For the text-containing cell, return its midpoint in (X, Y) coordinate format. 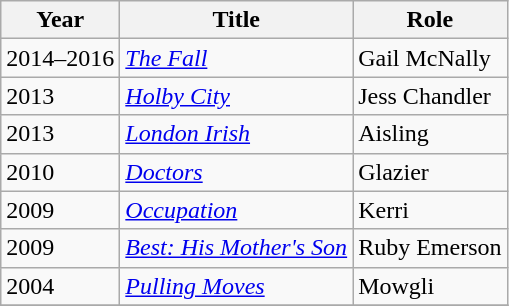
Year (60, 20)
Title (236, 20)
2004 (60, 286)
Best: His Mother's Son (236, 248)
2014–2016 (60, 58)
Jess Chandler (430, 96)
Holby City (236, 96)
Pulling Moves (236, 286)
2010 (60, 172)
Mowgli (430, 286)
Kerri (430, 210)
The Fall (236, 58)
Aisling (430, 134)
Occupation (236, 210)
Glazier (430, 172)
Role (430, 20)
Doctors (236, 172)
Ruby Emerson (430, 248)
Gail McNally (430, 58)
London Irish (236, 134)
